Return the (x, y) coordinate for the center point of the cell that contains the specified text.  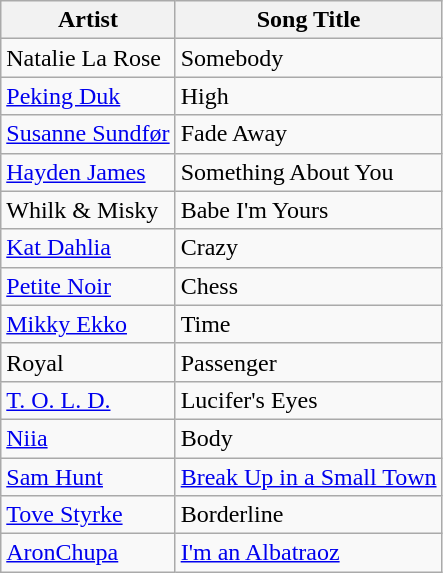
Lucifer's Eyes (308, 400)
Sam Hunt (88, 477)
Whilk & Misky (88, 210)
Something About You (308, 172)
Hayden James (88, 172)
T. O. L. D. (88, 400)
Song Title (308, 20)
Crazy (308, 248)
High (308, 96)
Chess (308, 286)
Mikky Ekko (88, 324)
AronChupa (88, 553)
Peking Duk (88, 96)
Niia (88, 438)
Royal (88, 362)
Passenger (308, 362)
Kat Dahlia (88, 248)
Time (308, 324)
Artist (88, 20)
Natalie La Rose (88, 58)
I'm an Albatraoz (308, 553)
Borderline (308, 515)
Susanne Sundfør (88, 134)
Babe I'm Yours (308, 210)
Tove Styrke (88, 515)
Break Up in a Small Town (308, 477)
Body (308, 438)
Somebody (308, 58)
Fade Away (308, 134)
Petite Noir (88, 286)
